Identify which cell holds the provided text, then report its [X, Y] central coordinate. 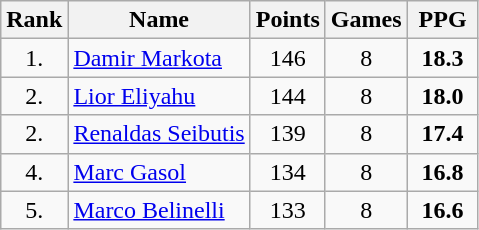
Lior Eliyahu [159, 96]
133 [288, 210]
18.3 [442, 58]
PPG [442, 20]
5. [34, 210]
Damir Markota [159, 58]
Games [366, 20]
16.8 [442, 172]
Marco Belinelli [159, 210]
Rank [34, 20]
134 [288, 172]
16.6 [442, 210]
1. [34, 58]
Points [288, 20]
4. [34, 172]
Renaldas Seibutis [159, 134]
Name [159, 20]
18.0 [442, 96]
Marc Gasol [159, 172]
146 [288, 58]
17.4 [442, 134]
144 [288, 96]
139 [288, 134]
